Pinpoint the cell where the given text exists, returning its [x, y] midpoint coordinate. 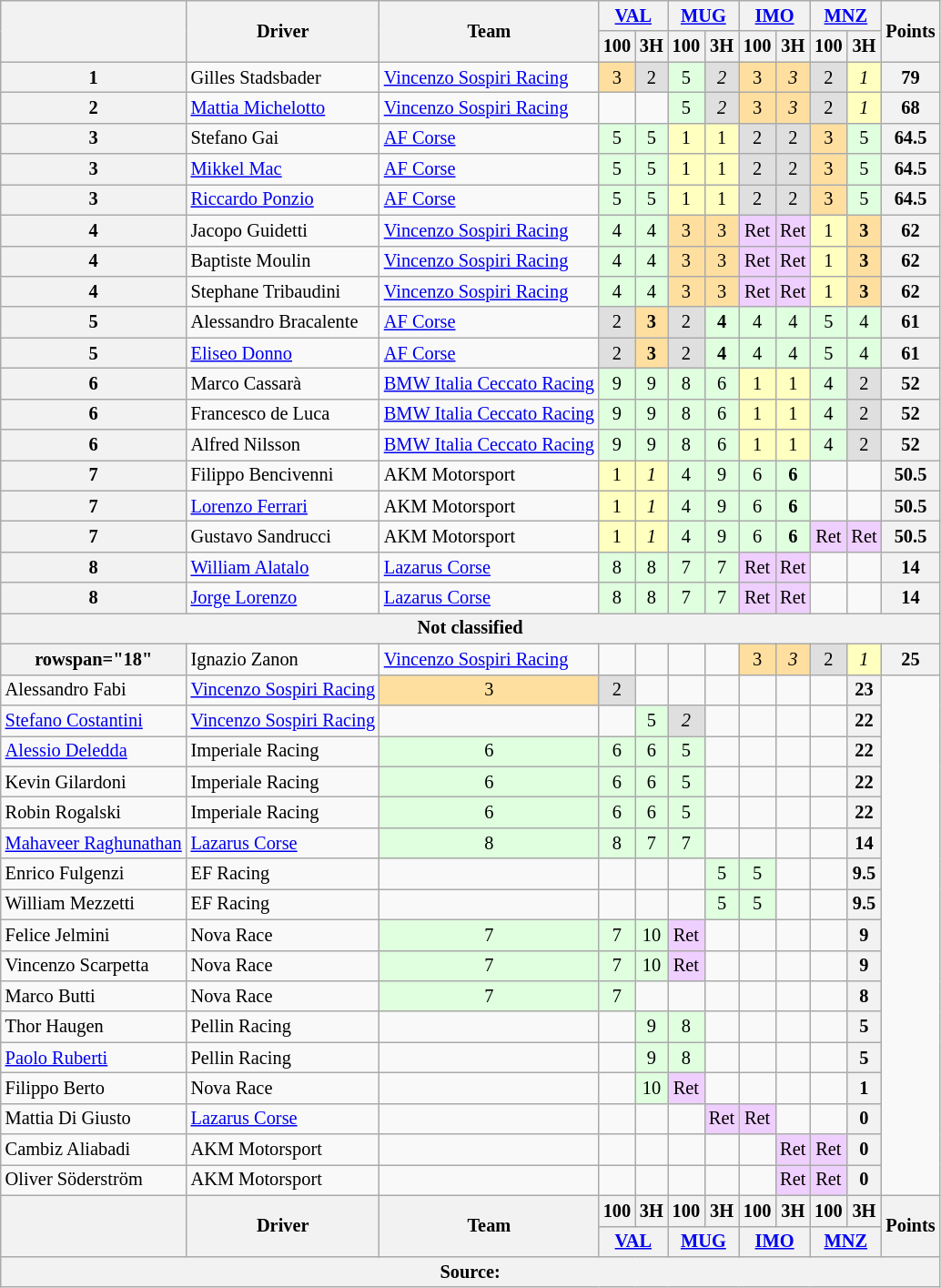
Ignazio Zanon [283, 659]
Gilles Stadsbader [283, 77]
Alessandro Bracalente [283, 322]
Filippo Bencivenni [283, 475]
Thor Haugen [94, 1027]
Kevin Gilardoni [94, 782]
rowspan="18" [94, 659]
Alfred Nilsson [283, 445]
Stefano Gai [283, 138]
Enrico Fulgenzi [94, 874]
Filippo Berto [94, 1088]
Not classified [470, 628]
William Mezzetti [94, 904]
Baptiste Moulin [283, 261]
Mattia Michelotto [283, 107]
Eliseo Donno [283, 353]
Alessandro Fabi [94, 690]
Jorge Lorenzo [283, 598]
Lorenzo Ferrari [283, 506]
Vincenzo Scarpetta [94, 966]
Cambiz Aliabadi [94, 1150]
William Alatalo [283, 567]
Marco Cassarà [283, 383]
Robin Rogalski [94, 812]
Francesco de Luca [283, 414]
Felice Jelmini [94, 935]
Mahaveer Raghunathan [94, 843]
Stephane Tribaudini [283, 291]
79 [910, 77]
68 [910, 107]
Jacopo Guidetti [283, 230]
Alessio Deledda [94, 751]
Paolo Ruberti [94, 1058]
23 [864, 690]
25 [910, 659]
Stefano Costantini [94, 720]
Oliver Söderström [94, 1180]
Mikkel Mac [283, 169]
Marco Butti [94, 996]
Source: [470, 1272]
Riccardo Ponzio [283, 199]
Gustavo Sandrucci [283, 536]
Mattia Di Giusto [94, 1119]
